Capture the cell that displays the provided text and extract its (X, Y) central coordinate. 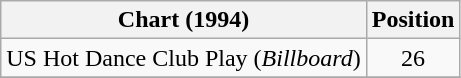
US Hot Dance Club Play (Billboard) (184, 58)
26 (413, 58)
Position (413, 20)
Chart (1994) (184, 20)
